Search for the cell housing the specified text and yield its [x, y] center coordinate. 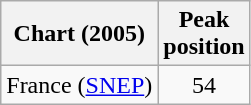
Peakposition [204, 34]
54 [204, 85]
France (SNEP) [80, 85]
Chart (2005) [80, 34]
